Detect which cell encompasses the target text, then output its [X, Y] center coordinate. 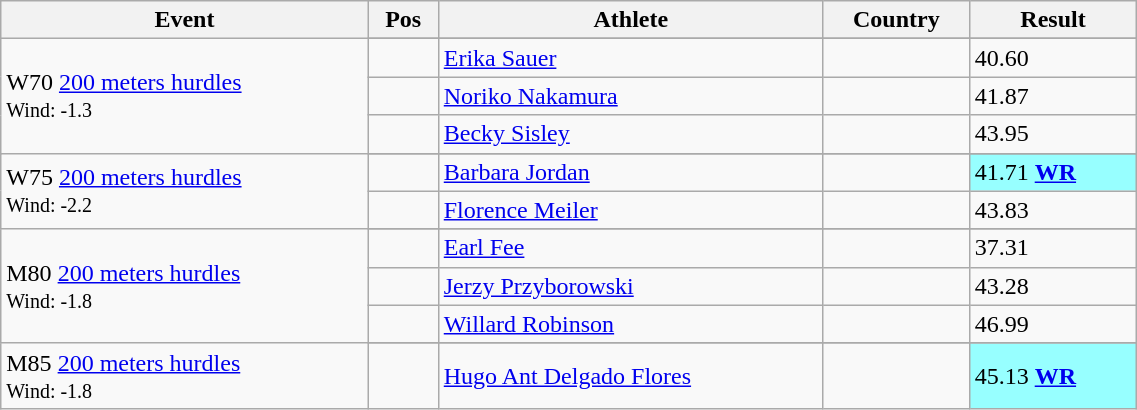
Athlete [630, 20]
Florence Meiler [630, 210]
46.99 [1053, 324]
43.28 [1053, 286]
Erika Sauer [630, 58]
Becky Sisley [630, 134]
Hugo Ant Delgado Flores [630, 376]
Jerzy Przyborowski [630, 286]
40.60 [1053, 58]
41.87 [1053, 96]
Result [1053, 20]
M85 200 meters hurdlesWind: -1.8 [184, 376]
45.13 WR [1053, 376]
Earl Fee [630, 248]
43.95 [1053, 134]
Event [184, 20]
W75 200 meters hurdlesWind: -2.2 [184, 191]
37.31 [1053, 248]
Barbara Jordan [630, 172]
W70 200 meters hurdlesWind: -1.3 [184, 96]
Pos [403, 20]
43.83 [1053, 210]
41.71 WR [1053, 172]
Country [896, 20]
Noriko Nakamura [630, 96]
Willard Robinson [630, 324]
M80 200 meters hurdlesWind: -1.8 [184, 286]
